Capture the cell that displays the provided text and extract its [x, y] central coordinate. 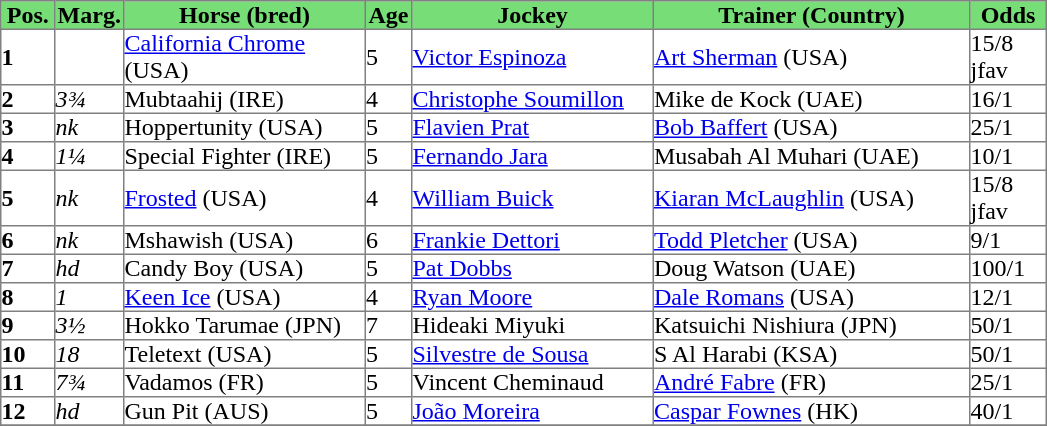
Kiaran McLaughlin (USA) [811, 198]
Bob Baffert (USA) [811, 127]
Hideaki Miyuki [533, 325]
16/1 [1008, 99]
Doug Watson (UAE) [811, 268]
10/1 [1008, 156]
12 [28, 411]
8 [28, 297]
Candy Boy (USA) [245, 268]
Dale Romans (USA) [811, 297]
André Fabre (FR) [811, 382]
William Buick [533, 198]
João Moreira [533, 411]
Marg. [90, 15]
Todd Pletcher (USA) [811, 240]
Vadamos (FR) [245, 382]
Hokko Tarumae (JPN) [245, 325]
Katsuichi Nishiura (JPN) [811, 325]
7¾ [90, 382]
Mshawish (USA) [245, 240]
Mubtaahij (IRE) [245, 99]
California Chrome (USA) [245, 57]
Fernando Jara [533, 156]
Musabah Al Muhari (UAE) [811, 156]
11 [28, 382]
Flavien Prat [533, 127]
Vincent Cheminaud [533, 382]
Keen Ice (USA) [245, 297]
100/1 [1008, 268]
Caspar Fownes (HK) [811, 411]
Teletext (USA) [245, 354]
Mike de Kock (UAE) [811, 99]
Pos. [28, 15]
Victor Espinoza [533, 57]
Horse (bred) [245, 15]
Gun Pit (AUS) [245, 411]
Jockey [533, 15]
2 [28, 99]
3½ [90, 325]
Ryan Moore [533, 297]
Special Fighter (IRE) [245, 156]
Christophe Soumillon [533, 99]
40/1 [1008, 411]
18 [90, 354]
9 [28, 325]
10 [28, 354]
3 [28, 127]
Trainer (Country) [811, 15]
Odds [1008, 15]
Frankie Dettori [533, 240]
S Al Harabi (KSA) [811, 354]
Age [388, 15]
Frosted (USA) [245, 198]
Hoppertunity (USA) [245, 127]
12/1 [1008, 297]
1¼ [90, 156]
3¾ [90, 99]
Pat Dobbs [533, 268]
Art Sherman (USA) [811, 57]
Silvestre de Sousa [533, 354]
9/1 [1008, 240]
